Search for the cell housing the specified text and yield its [x, y] center coordinate. 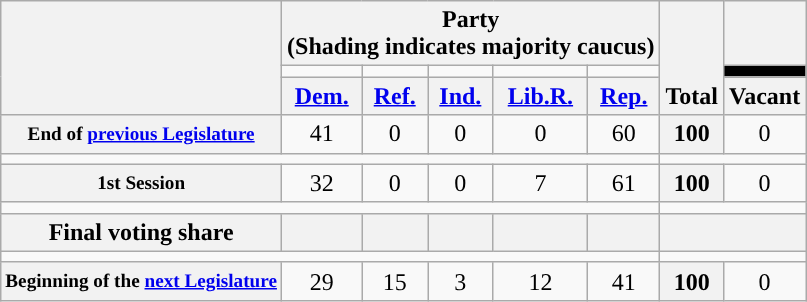
3 [461, 281]
Final voting share [142, 232]
7 [540, 183]
Total [692, 58]
Dem. [322, 96]
Party (Shading indicates majority caucus) [471, 34]
Rep. [624, 96]
60 [624, 134]
15 [395, 281]
32 [322, 183]
Lib.R. [540, 96]
Vacant [764, 96]
End of previous Legislature [142, 134]
Ind. [461, 96]
29 [322, 281]
12 [540, 281]
1st Session [142, 183]
Beginning of the next Legislature [142, 281]
61 [624, 183]
Ref. [395, 96]
